Return the [X, Y] coordinate for the center point of the cell that contains the specified text.  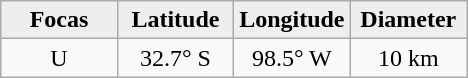
Diameter [408, 20]
32.7° S [175, 58]
Focas [59, 20]
U [59, 58]
98.5° W [292, 58]
Longitude [292, 20]
Latitude [175, 20]
10 km [408, 58]
